Scan for the cell matching the given text and deliver its (x, y) coordinate at center. 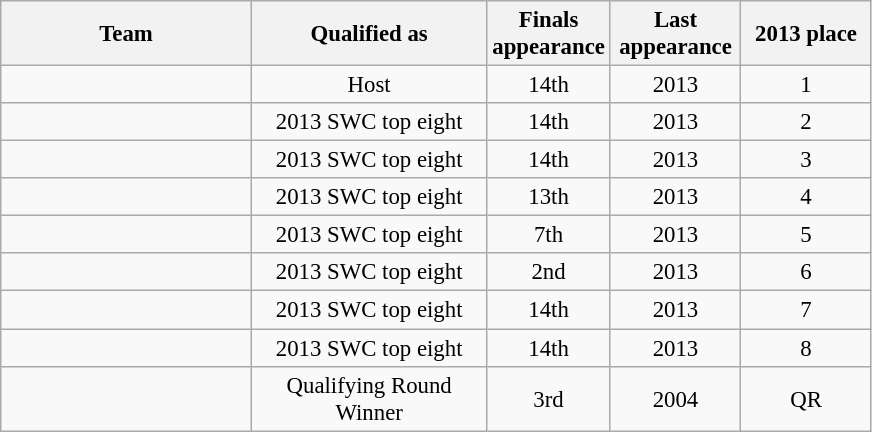
2004 (676, 398)
Host (369, 85)
7th (548, 235)
1 (806, 85)
3 (806, 160)
3rd (548, 398)
13th (548, 197)
Finals appearance (548, 34)
4 (806, 197)
6 (806, 273)
QR (806, 398)
7 (806, 310)
Last appearance (676, 34)
2013 place (806, 34)
Qualifying Round Winner (369, 398)
8 (806, 348)
Team (126, 34)
Qualified as (369, 34)
2nd (548, 273)
2 (806, 122)
5 (806, 235)
